Identify which cell holds the provided text, then report its [X, Y] central coordinate. 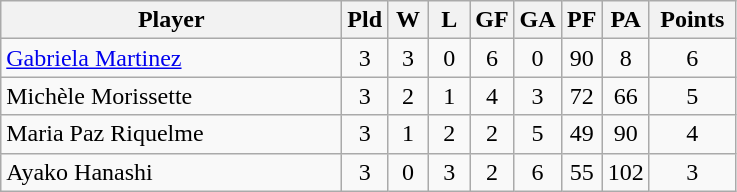
GA [538, 20]
Pld [365, 20]
Player [172, 20]
L [450, 20]
GF [492, 20]
102 [626, 172]
PF [582, 20]
66 [626, 96]
Gabriela Martinez [172, 58]
72 [582, 96]
Points [692, 20]
Maria Paz Riquelme [172, 134]
Michèle Morissette [172, 96]
8 [626, 58]
PA [626, 20]
W [408, 20]
55 [582, 172]
Ayako Hanashi [172, 172]
49 [582, 134]
